Provide the [X, Y] coordinate of the cell's center where the given text is located.  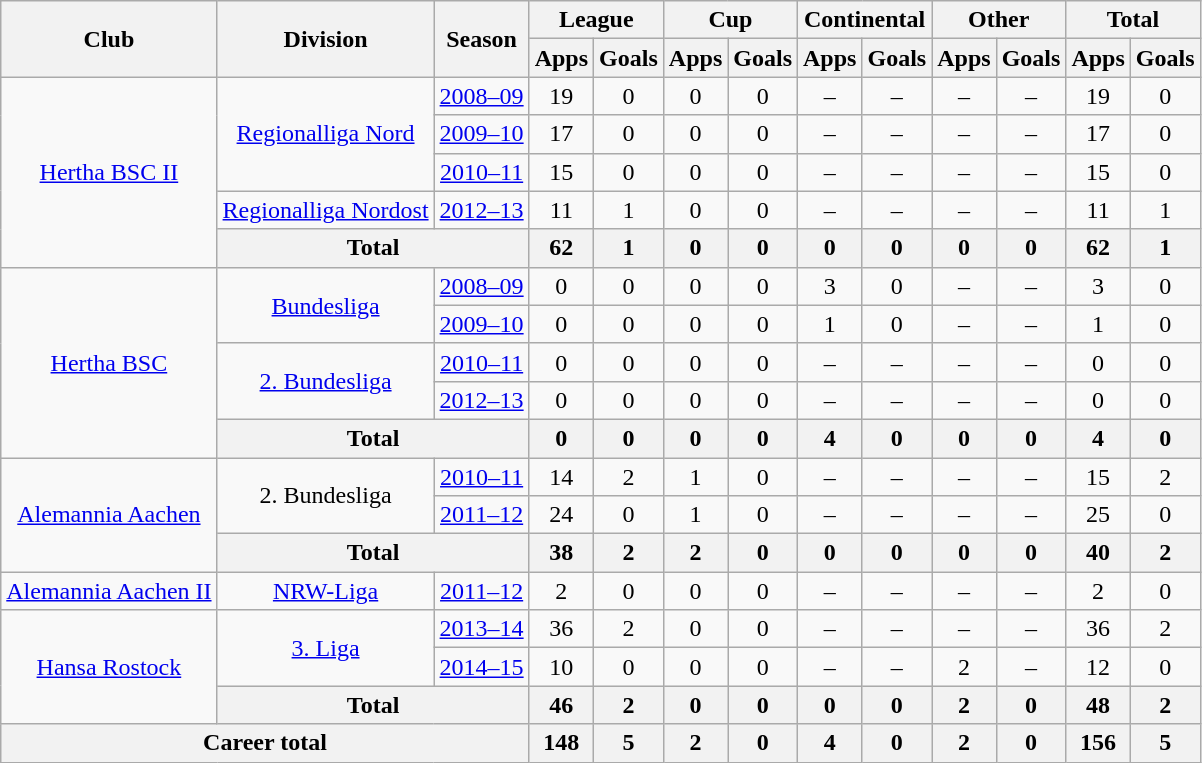
Hertha BSC II [109, 172]
2014–15 [482, 667]
40 [1098, 553]
Alemannia Aachen [109, 515]
3. Liga [326, 648]
Other [999, 20]
Cup [730, 20]
14 [561, 477]
Hansa Rostock [109, 667]
48 [1098, 705]
Season [482, 39]
24 [561, 515]
Division [326, 39]
Bundesliga [326, 305]
Regionalliga Nord [326, 134]
38 [561, 553]
Hertha BSC [109, 362]
Regionalliga Nordost [326, 210]
Club [109, 39]
12 [1098, 667]
10 [561, 667]
25 [1098, 515]
Continental [865, 20]
League [596, 20]
2013–14 [482, 629]
46 [561, 705]
148 [561, 743]
NRW-Liga [326, 591]
156 [1098, 743]
Alemannia Aachen II [109, 591]
Career total [265, 743]
